Capture the cell that displays the provided text and extract its (x, y) central coordinate. 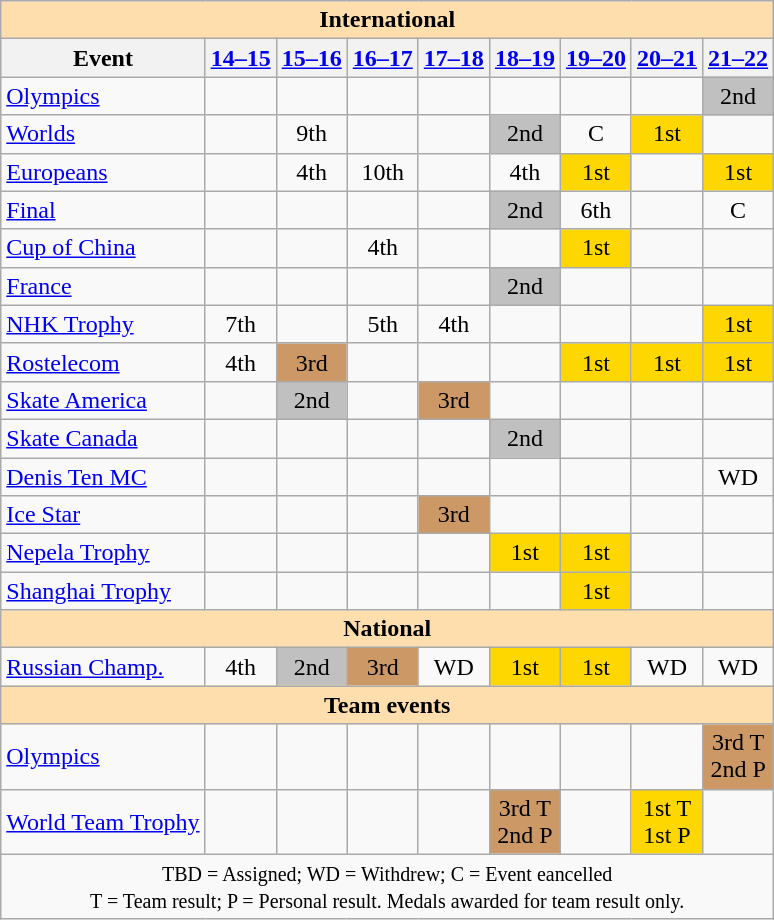
Cup of China (103, 248)
World Team Trophy (103, 822)
7th (240, 324)
20–21 (666, 58)
Nepela Trophy (103, 553)
17–18 (454, 58)
Ice Star (103, 515)
Skate Canada (103, 438)
16–17 (382, 58)
6th (596, 210)
Worlds (103, 134)
National (388, 629)
Europeans (103, 172)
Skate America (103, 400)
21–22 (738, 58)
Final (103, 210)
Shanghai Trophy (103, 591)
France (103, 286)
International (388, 20)
Rostelecom (103, 362)
9th (312, 134)
TBD = Assigned; WD = Withdrew; C = Event eancelled T = Team result; P = Personal result. Medals awarded for team result only. (388, 886)
Denis Ten MC (103, 477)
19–20 (596, 58)
15–16 (312, 58)
10th (382, 172)
Russian Champ. (103, 667)
Team events (388, 705)
5th (382, 324)
NHK Trophy (103, 324)
18–19 (524, 58)
14–15 (240, 58)
1st T 1st P (666, 822)
Event (103, 58)
